Return the [x, y] coordinate for the center point of the cell that contains the specified text.  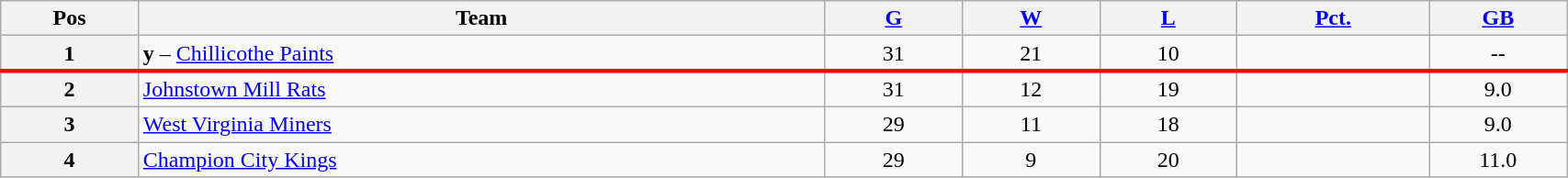
Johnstown Mill Rats [481, 89]
GB [1498, 18]
4 [70, 159]
L [1168, 18]
West Virginia Miners [481, 124]
Champion City Kings [481, 159]
Pct. [1334, 18]
G [894, 18]
Pos [70, 18]
21 [1032, 53]
19 [1168, 89]
9 [1032, 159]
W [1032, 18]
Team [481, 18]
10 [1168, 53]
11 [1032, 124]
11.0 [1498, 159]
18 [1168, 124]
2 [70, 89]
y – Chillicothe Paints [481, 53]
-- [1498, 53]
20 [1168, 159]
1 [70, 53]
3 [70, 124]
12 [1032, 89]
